Locate the cell with the specified text and output its (X, Y) center coordinate. 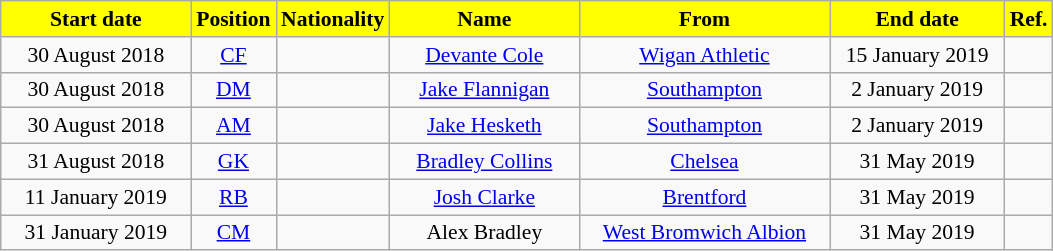
Brentford (704, 197)
Jake Hesketh (484, 126)
West Bromwich Albion (704, 233)
Ref. (1029, 19)
RB (234, 197)
31 January 2019 (96, 233)
DM (234, 90)
Wigan Athletic (704, 55)
Position (234, 19)
31 August 2018 (96, 162)
Alex Bradley (484, 233)
Chelsea (704, 162)
Start date (96, 19)
Bradley Collins (484, 162)
GK (234, 162)
From (704, 19)
Jake Flannigan (484, 90)
End date (918, 19)
11 January 2019 (96, 197)
AM (234, 126)
CM (234, 233)
Nationality (332, 19)
Josh Clarke (484, 197)
Devante Cole (484, 55)
Name (484, 19)
CF (234, 55)
15 January 2019 (918, 55)
